Provide the (X, Y) coordinate of the cell's center where the given text is located.  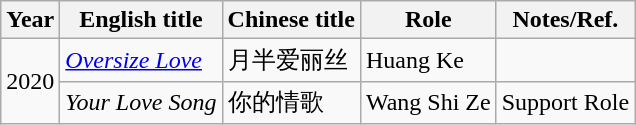
Your Love Song (141, 102)
2020 (30, 82)
Year (30, 20)
月半爱丽丝 (291, 60)
Notes/Ref. (565, 20)
你的情歌 (291, 102)
Huang Ke (428, 60)
English title (141, 20)
Oversize Love (141, 60)
Support Role (565, 102)
Chinese title (291, 20)
Wang Shi Ze (428, 102)
Role (428, 20)
